Locate the cell with the specified text and output its (X, Y) center coordinate. 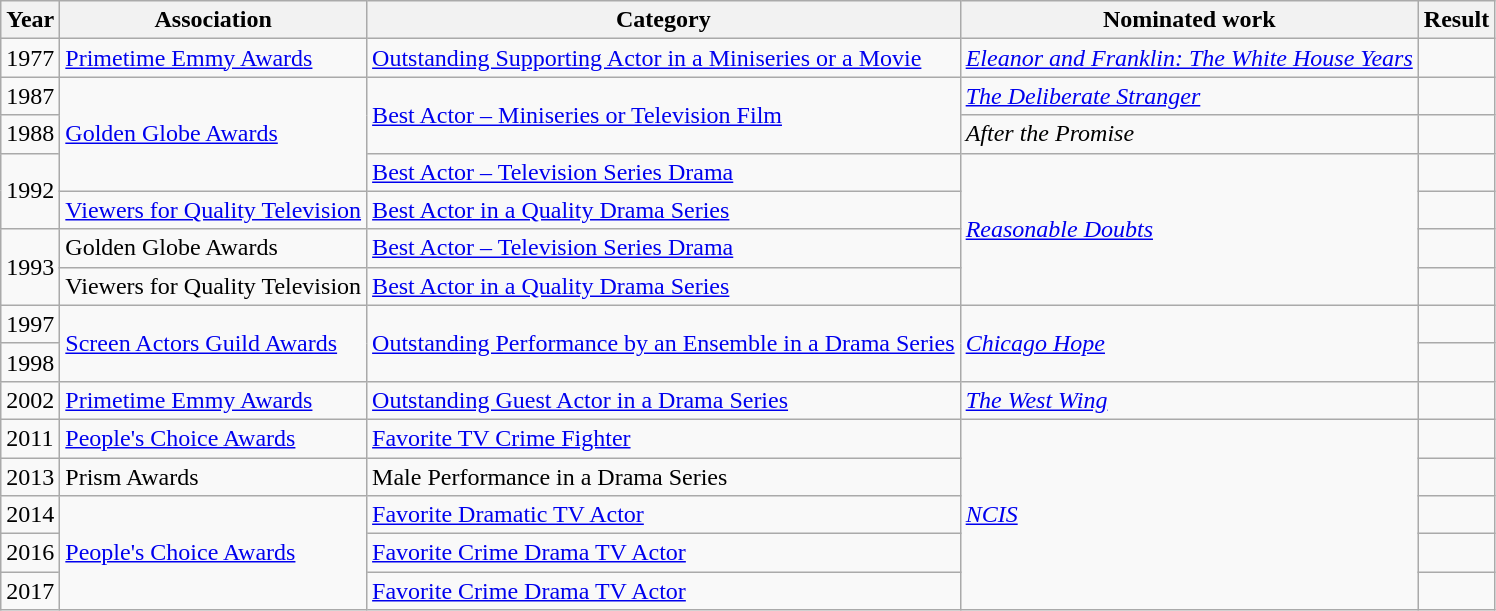
Best Actor – Miniseries or Television Film (664, 115)
Eleanor and Franklin: The White House Years (1189, 58)
2016 (30, 553)
Outstanding Performance by an Ensemble in a Drama Series (664, 343)
The Deliberate Stranger (1189, 96)
Result (1456, 20)
2017 (30, 591)
Outstanding Guest Actor in a Drama Series (664, 400)
2002 (30, 400)
Association (214, 20)
2014 (30, 515)
Outstanding Supporting Actor in a Miniseries or a Movie (664, 58)
Prism Awards (214, 477)
1993 (30, 267)
NCIS (1189, 514)
Favorite Dramatic TV Actor (664, 515)
Year (30, 20)
1987 (30, 96)
1992 (30, 191)
2013 (30, 477)
1977 (30, 58)
After the Promise (1189, 134)
Chicago Hope (1189, 343)
1988 (30, 134)
1997 (30, 324)
The West Wing (1189, 400)
2011 (30, 438)
Favorite TV Crime Fighter (664, 438)
Category (664, 20)
Reasonable Doubts (1189, 229)
Screen Actors Guild Awards (214, 343)
1998 (30, 362)
Male Performance in a Drama Series (664, 477)
Nominated work (1189, 20)
